Locate the cell with the specified text and output its (X, Y) center coordinate. 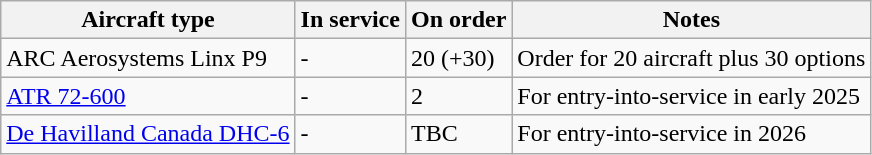
In service (350, 20)
Order for 20 aircraft plus 30 options (692, 58)
TBC (458, 134)
ATR 72-600 (148, 96)
Aircraft type (148, 20)
20 (+30) (458, 58)
For entry-into-service in 2026 (692, 134)
For entry-into-service in early 2025 (692, 96)
2 (458, 96)
De Havilland Canada DHC-6 (148, 134)
ARC Aerosystems Linx P9 (148, 58)
On order (458, 20)
Notes (692, 20)
